Search for the cell housing the specified text and yield its [x, y] center coordinate. 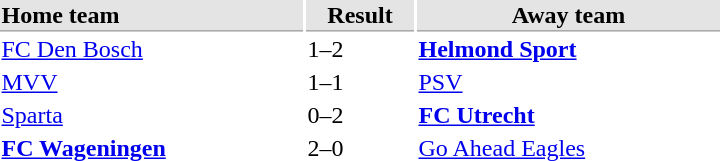
Helmond Sport [568, 49]
0–2 [360, 115]
1–1 [360, 83]
1–2 [360, 49]
Result [360, 16]
Sparta [152, 115]
MVV [152, 83]
PSV [568, 83]
Away team [568, 16]
FC Utrecht [568, 115]
Home team [152, 16]
FC Den Bosch [152, 49]
